Return the (X, Y) coordinate for the center point of the cell that contains the specified text.  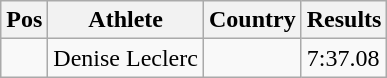
Results (344, 20)
Denise Leclerc (126, 58)
Pos (24, 20)
7:37.08 (344, 58)
Country (252, 20)
Athlete (126, 20)
